Provide the (X, Y) coordinate of the cell's center where the given text is located.  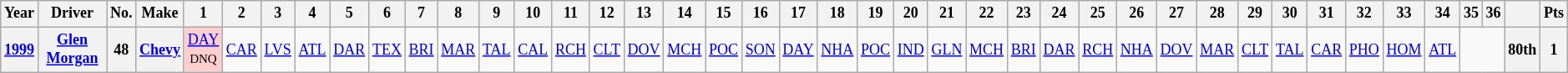
LVS (277, 50)
1999 (20, 50)
19 (876, 13)
DAY (798, 50)
Make (160, 13)
26 (1137, 13)
9 (497, 13)
29 (1256, 13)
17 (798, 13)
31 (1327, 13)
No. (122, 13)
4 (312, 13)
Pts (1555, 13)
33 (1404, 13)
21 (947, 13)
14 (685, 13)
30 (1290, 13)
16 (760, 13)
8 (458, 13)
HOM (1404, 50)
25 (1098, 13)
13 (644, 13)
32 (1364, 13)
GLN (947, 50)
20 (910, 13)
CAL (533, 50)
5 (349, 13)
TEX (387, 50)
22 (987, 13)
35 (1471, 13)
27 (1176, 13)
SON (760, 50)
18 (837, 13)
48 (122, 50)
10 (533, 13)
6 (387, 13)
3 (277, 13)
28 (1217, 13)
80th (1523, 50)
Year (20, 13)
34 (1443, 13)
Driver (72, 13)
12 (606, 13)
Glen Morgan (72, 50)
DAYDNQ (203, 50)
PHO (1364, 50)
2 (241, 13)
36 (1493, 13)
7 (421, 13)
11 (571, 13)
24 (1059, 13)
Chevy (160, 50)
IND (910, 50)
15 (724, 13)
23 (1024, 13)
